Detect which cell encompasses the target text, then output its [x, y] center coordinate. 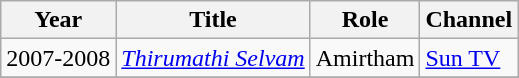
Sun TV [469, 58]
Role [365, 20]
Thirumathi Selvam [213, 58]
Amirtham [365, 58]
2007-2008 [58, 58]
Title [213, 20]
Year [58, 20]
Channel [469, 20]
